Find where the given text appears and provide that cell's center as (X, Y) coordinate. 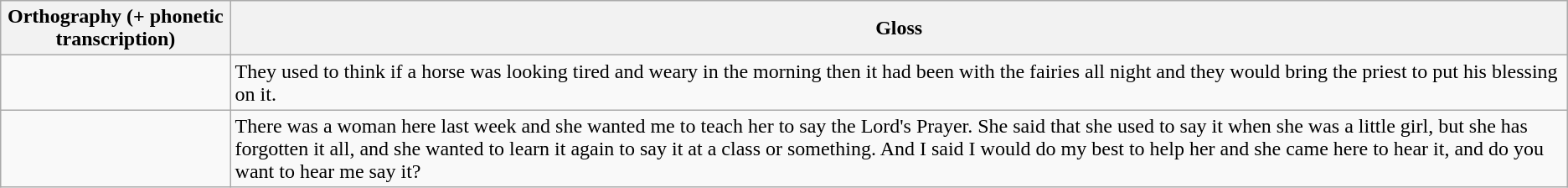
Gloss (899, 29)
Orthography (+ phonetic transcription) (116, 29)
